Pinpoint the cell where the given text exists, returning its (X, Y) midpoint coordinate. 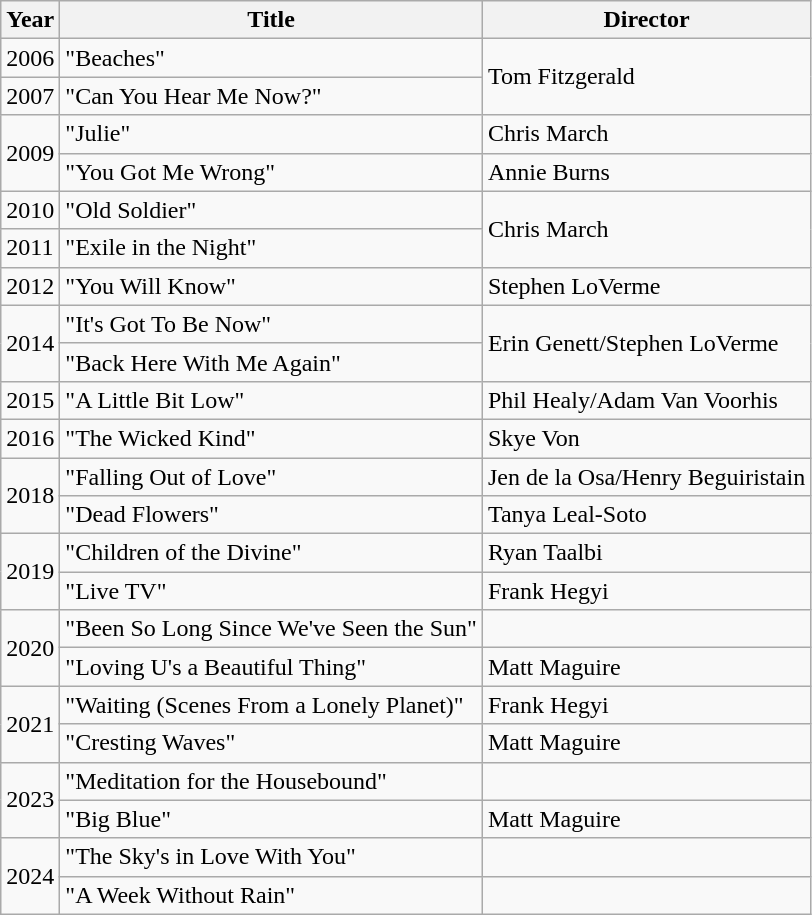
"You Got Me Wrong" (272, 172)
2010 (30, 210)
"Live TV" (272, 591)
"The Sky's in Love With You" (272, 857)
Title (272, 20)
"Loving U's a Beautiful Thing" (272, 667)
"Meditation for the Housebound" (272, 781)
"Big Blue" (272, 819)
"It's Got To Be Now" (272, 324)
Stephen LoVerme (646, 286)
"A Week Without Rain" (272, 895)
2009 (30, 153)
Phil Healy/Adam Van Voorhis (646, 400)
2020 (30, 648)
Skye Von (646, 438)
"Been So Long Since We've Seen the Sun" (272, 629)
"Beaches" (272, 58)
2011 (30, 248)
2024 (30, 876)
2015 (30, 400)
2012 (30, 286)
Director (646, 20)
Erin Genett/Stephen LoVerme (646, 343)
2006 (30, 58)
"Can You Hear Me Now?" (272, 96)
"Julie" (272, 134)
Ryan Taalbi (646, 553)
"A Little Bit Low" (272, 400)
"Cresting Waves" (272, 743)
2014 (30, 343)
"Back Here With Me Again" (272, 362)
Jen de la Osa/Henry Beguiristain (646, 477)
"Children of the Divine" (272, 553)
"Falling Out of Love" (272, 477)
2021 (30, 724)
2007 (30, 96)
"Exile in the Night" (272, 248)
Year (30, 20)
2019 (30, 572)
2023 (30, 800)
Tom Fitzgerald (646, 77)
"Waiting (Scenes From a Lonely Planet)" (272, 705)
2016 (30, 438)
2018 (30, 496)
Tanya Leal-Soto (646, 515)
Annie Burns (646, 172)
"You Will Know" (272, 286)
"The Wicked Kind" (272, 438)
"Dead Flowers" (272, 515)
"Old Soldier" (272, 210)
